Identify which cell holds the provided text, then report its (x, y) central coordinate. 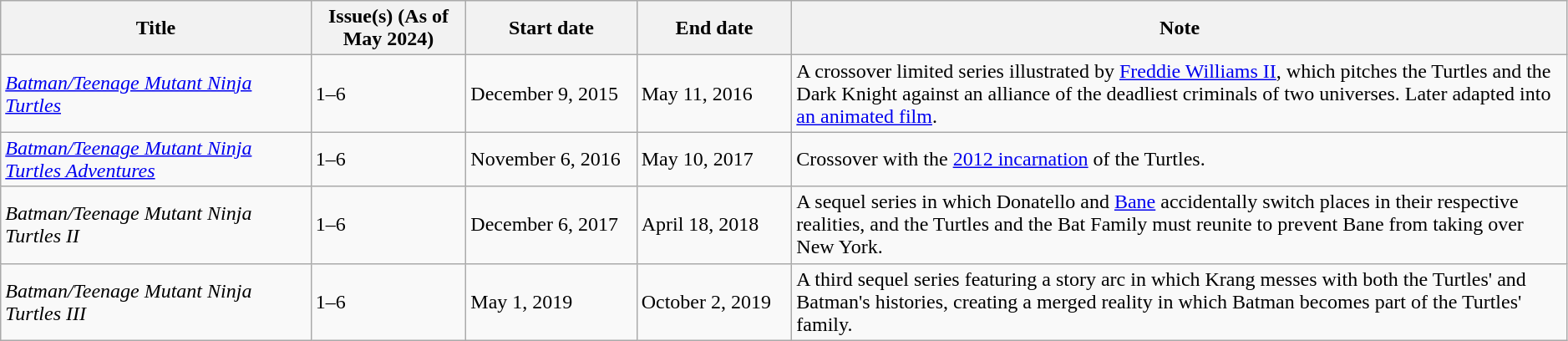
Crossover with the 2012 incarnation of the Turtles. (1180, 159)
December 9, 2015 (551, 94)
December 6, 2017 (551, 225)
May 11, 2016 (714, 94)
Batman/Teenage Mutant Ninja Turtles III (155, 302)
Title (155, 28)
Batman/Teenage Mutant Ninja Turtles (155, 94)
November 6, 2016 (551, 159)
Note (1180, 28)
April 18, 2018 (714, 225)
End date (714, 28)
Batman/Teenage Mutant Ninja Turtles II (155, 225)
May 10, 2017 (714, 159)
Batman/Teenage Mutant Ninja Turtles Adventures (155, 159)
May 1, 2019 (551, 302)
Start date (551, 28)
Issue(s) (As of May 2024) (388, 28)
October 2, 2019 (714, 302)
